Detect which cell encompasses the target text, then output its (x, y) center coordinate. 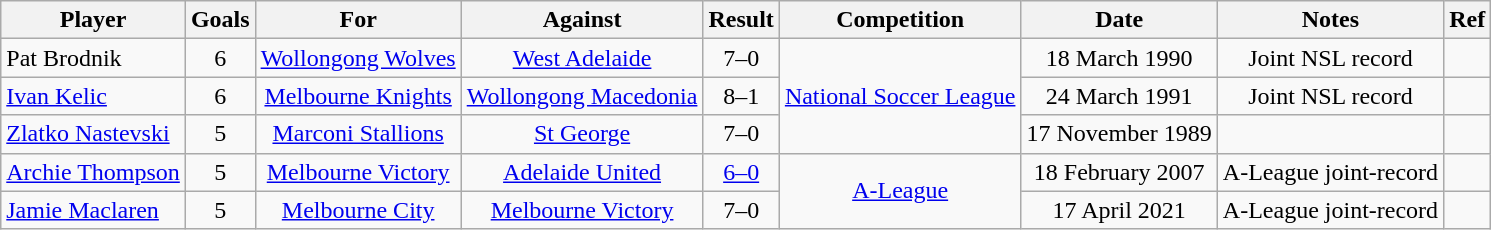
Melbourne Knights (358, 96)
Jamie Maclaren (94, 210)
17 November 1989 (1119, 134)
Zlatko Nastevski (94, 134)
Result (741, 20)
Against (582, 20)
For (358, 20)
24 March 1991 (1119, 96)
St George (582, 134)
National Soccer League (900, 96)
Player (94, 20)
17 April 2021 (1119, 210)
Melbourne City (358, 210)
Goals (220, 20)
6–0 (741, 172)
18 February 2007 (1119, 172)
8–1 (741, 96)
Archie Thompson (94, 172)
Notes (1330, 20)
Ivan Kelic (94, 96)
A-League (900, 191)
Wollongong Wolves (358, 58)
Wollongong Macedonia (582, 96)
Adelaide United (582, 172)
West Adelaide (582, 58)
Pat Brodnik (94, 58)
Date (1119, 20)
18 March 1990 (1119, 58)
Ref (1468, 20)
Marconi Stallions (358, 134)
Competition (900, 20)
